Locate the cell with the specified text and output its (X, Y) center coordinate. 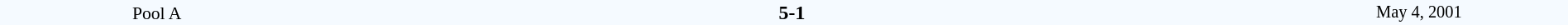
5-1 (791, 12)
May 4, 2001 (1419, 12)
Pool A (157, 12)
